Return the (X, Y) coordinate for the center point of the cell that contains the specified text.  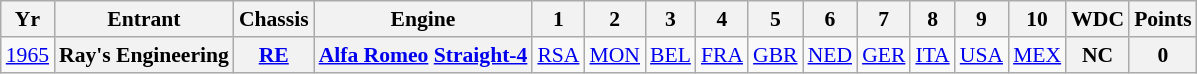
9 (982, 19)
5 (776, 19)
BEL (670, 55)
Chassis (274, 19)
RE (274, 55)
NED (830, 55)
10 (1037, 19)
WDC (1098, 19)
GBR (776, 55)
1965 (28, 55)
8 (932, 19)
GER (884, 55)
RSA (558, 55)
Entrant (144, 19)
0 (1163, 55)
Ray's Engineering (144, 55)
ITA (932, 55)
Yr (28, 19)
NC (1098, 55)
Alfa Romeo Straight-4 (424, 55)
Engine (424, 19)
MON (616, 55)
MEX (1037, 55)
USA (982, 55)
FRA (722, 55)
1 (558, 19)
3 (670, 19)
7 (884, 19)
6 (830, 19)
2 (616, 19)
Points (1163, 19)
4 (722, 19)
